Search for the cell housing the specified text and yield its [X, Y] center coordinate. 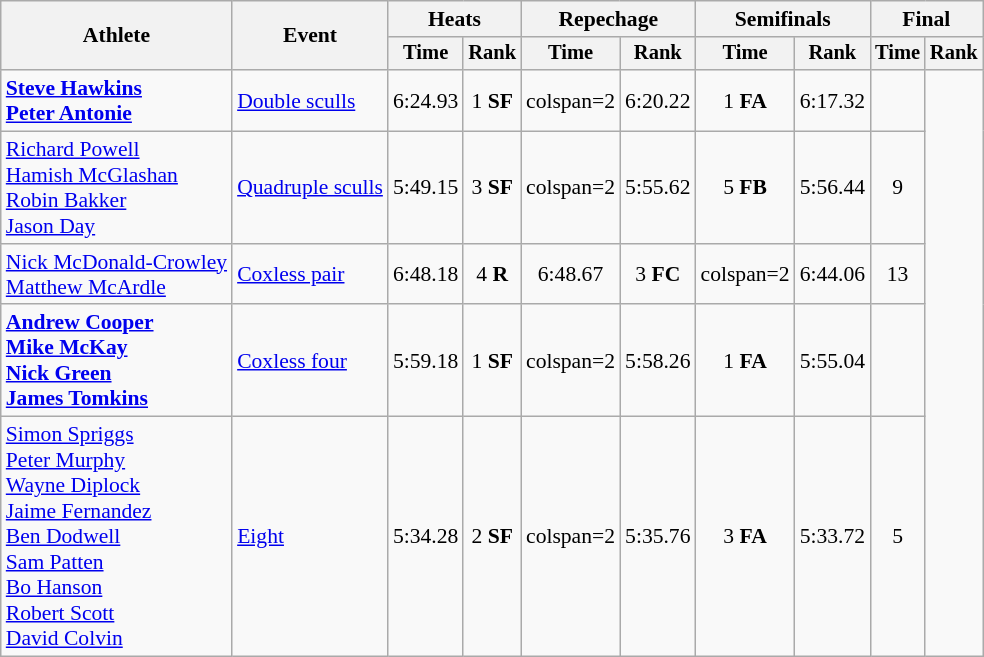
6:24.93 [426, 100]
Richard PowellHamish McGlashanRobin BakkerJason Day [116, 188]
5 FB [746, 188]
Eight [310, 537]
5:33.72 [832, 537]
6:48.18 [426, 274]
Simon SpriggsPeter MurphyWayne DiplockJaime FernandezBen DodwellSam PattenBo HansonRobert ScottDavid Colvin [116, 537]
6:17.32 [832, 100]
Nick McDonald-CrowleyMatthew McArdle [116, 274]
Double sculls [310, 100]
5:58.26 [658, 361]
6:44.06 [832, 274]
4 R [492, 274]
Final [926, 19]
6:48.67 [570, 274]
5:35.76 [658, 537]
6:20.22 [658, 100]
Quadruple sculls [310, 188]
Event [310, 36]
3 FC [658, 274]
2 SF [492, 537]
3 FA [746, 537]
3 SF [492, 188]
Coxless four [310, 361]
Heats [454, 19]
5:34.28 [426, 537]
5:49.15 [426, 188]
5:55.04 [832, 361]
9 [898, 188]
Athlete [116, 36]
Coxless pair [310, 274]
Repechage [608, 19]
5:59.18 [426, 361]
Semifinals [784, 19]
5:55.62 [658, 188]
5 [898, 537]
13 [898, 274]
Andrew CooperMike McKayNick GreenJames Tomkins [116, 361]
5:56.44 [832, 188]
Steve HawkinsPeter Antonie [116, 100]
